Pinpoint the cell where the given text exists, returning its [x, y] midpoint coordinate. 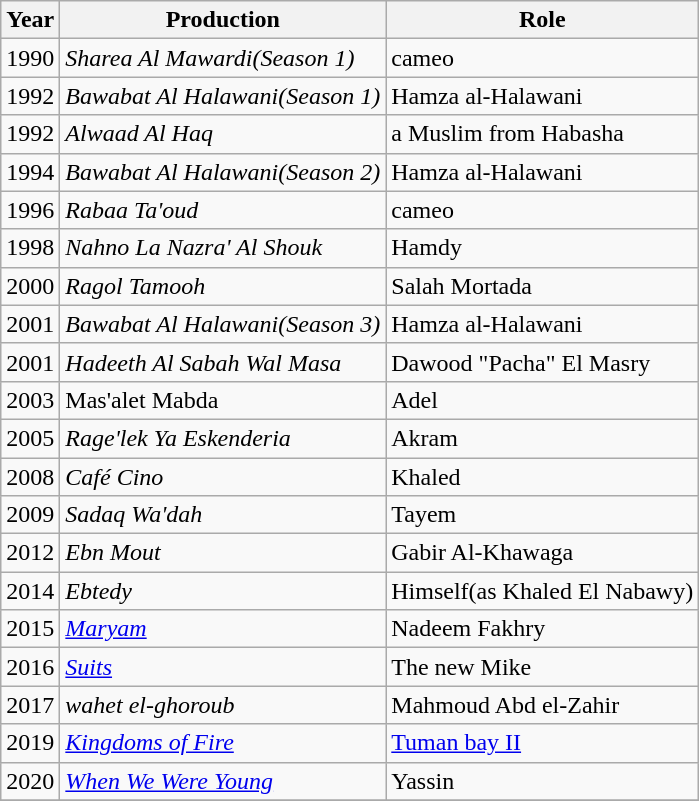
Role [542, 20]
Yassin [542, 781]
When We Were Young [223, 781]
Rage'lek Ya Eskenderia [223, 438]
Mahmoud Abd el-Zahir [542, 705]
Bawabat Al Halawani(Season 1) [223, 96]
2020 [30, 781]
Mas'alet Mabda [223, 400]
Hadeeth Al Sabah Wal Masa [223, 362]
2009 [30, 515]
1998 [30, 248]
Suits [223, 667]
Year [30, 20]
Sadaq Wa'dah [223, 515]
1990 [30, 58]
Himself(as Khaled El Nabawy) [542, 591]
Maryam [223, 629]
Kingdoms of Fire [223, 743]
Akram [542, 438]
2012 [30, 553]
2019 [30, 743]
Tayem [542, 515]
2005 [30, 438]
Ebn Mout [223, 553]
2017 [30, 705]
Salah Mortada [542, 286]
2016 [30, 667]
wahet el-ghoroub [223, 705]
Alwaad Al Haq [223, 134]
Bawabat Al Halawani(Season 2) [223, 172]
Hamdy [542, 248]
Khaled [542, 477]
1996 [30, 210]
Ebtedy [223, 591]
Nadeem Fakhry [542, 629]
Café Cino [223, 477]
1994 [30, 172]
Ragol Tamooh [223, 286]
Gabir Al-Khawaga [542, 553]
The new Mike [542, 667]
Dawood "Pacha" El Masry [542, 362]
Rabaa Ta'oud [223, 210]
Sharea Al Mawardi(Season 1) [223, 58]
2000 [30, 286]
2008 [30, 477]
2014 [30, 591]
Production [223, 20]
Adel [542, 400]
Nahno La Nazra' Al Shouk [223, 248]
2015 [30, 629]
Bawabat Al Halawani(Season 3) [223, 324]
Tuman bay II [542, 743]
a Muslim from Habasha [542, 134]
2003 [30, 400]
